Capture the cell that displays the provided text and extract its [X, Y] central coordinate. 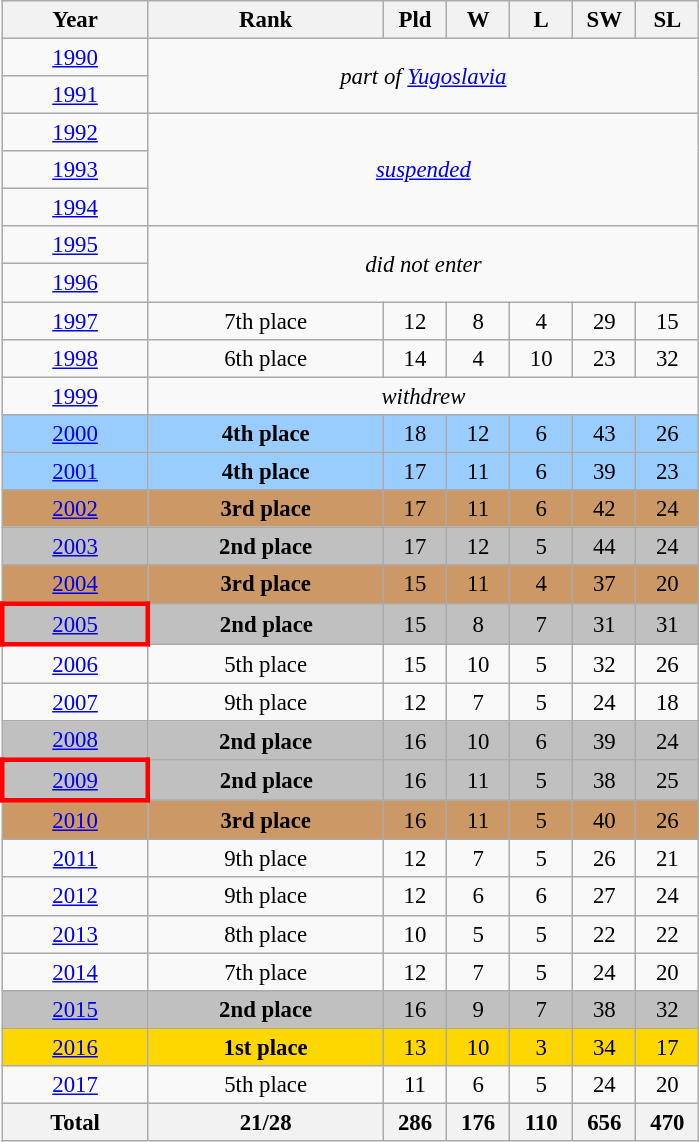
1995 [75, 245]
37 [604, 584]
2008 [75, 740]
1998 [75, 358]
suspended [424, 170]
27 [604, 897]
44 [604, 546]
did not enter [424, 264]
2006 [75, 664]
21/28 [266, 1122]
6th place [266, 358]
2004 [75, 584]
2009 [75, 780]
1999 [75, 396]
1990 [75, 58]
25 [668, 780]
withdrew [424, 396]
2000 [75, 433]
Total [75, 1122]
1996 [75, 283]
21 [668, 859]
2015 [75, 1009]
Pld [414, 20]
42 [604, 509]
part of Yugoslavia [424, 76]
9 [478, 1009]
2007 [75, 703]
176 [478, 1122]
2011 [75, 859]
40 [604, 820]
14 [414, 358]
L [542, 20]
29 [604, 321]
1992 [75, 133]
3 [542, 1047]
W [478, 20]
286 [414, 1122]
SL [668, 20]
2001 [75, 471]
470 [668, 1122]
43 [604, 433]
1st place [266, 1047]
1993 [75, 170]
2014 [75, 972]
2016 [75, 1047]
Rank [266, 20]
34 [604, 1047]
2012 [75, 897]
1991 [75, 95]
Year [75, 20]
2003 [75, 546]
SW [604, 20]
8th place [266, 934]
2013 [75, 934]
2017 [75, 1085]
13 [414, 1047]
2010 [75, 820]
2002 [75, 509]
1997 [75, 321]
1994 [75, 208]
2005 [75, 624]
656 [604, 1122]
110 [542, 1122]
